Scan for the cell matching the given text and deliver its [X, Y] coordinate at center. 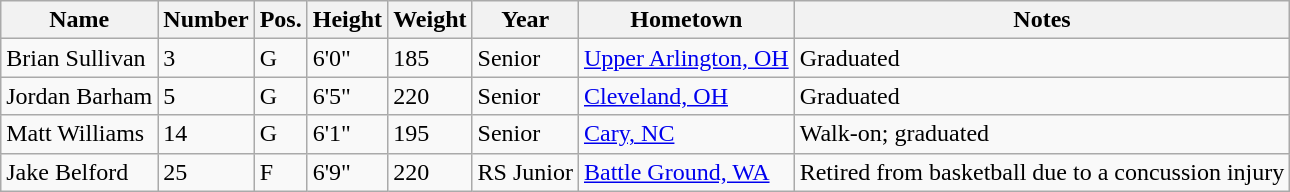
Hometown [686, 20]
Cleveland, OH [686, 96]
Weight [430, 20]
F [280, 172]
Brian Sullivan [80, 58]
14 [206, 134]
Notes [1042, 20]
Name [80, 20]
RS Junior [525, 172]
Year [525, 20]
Height [347, 20]
25 [206, 172]
Jake Belford [80, 172]
6'9" [347, 172]
Walk-on; graduated [1042, 134]
Pos. [280, 20]
Upper Arlington, OH [686, 58]
6'1" [347, 134]
Matt Williams [80, 134]
Cary, NC [686, 134]
6'5" [347, 96]
3 [206, 58]
195 [430, 134]
Battle Ground, WA [686, 172]
Jordan Barham [80, 96]
Number [206, 20]
185 [430, 58]
5 [206, 96]
Retired from basketball due to a concussion injury [1042, 172]
6'0" [347, 58]
